Capture the cell that displays the provided text and extract its (x, y) central coordinate. 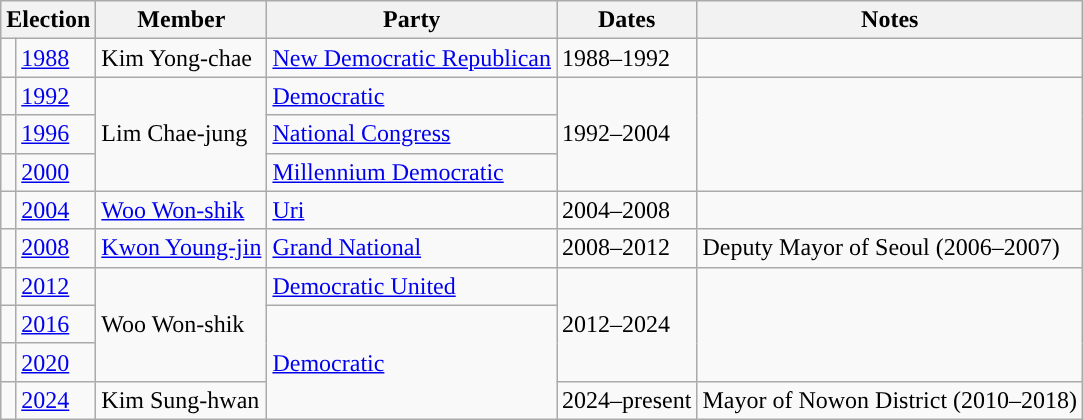
Member (182, 20)
National Congress (412, 134)
2024 (56, 400)
Lim Chae-jung (182, 134)
Election (48, 20)
1996 (56, 134)
1992 (56, 96)
Notes (890, 20)
New Democratic Republican (412, 58)
2004–2008 (627, 210)
2004 (56, 210)
2016 (56, 324)
Kwon Young-jin (182, 248)
2000 (56, 172)
Mayor of Nowon District (2010–2018) (890, 400)
1988 (56, 58)
Kim Yong-chae (182, 58)
2012–2024 (627, 324)
Democratic United (412, 286)
Deputy Mayor of Seoul (2006–2007) (890, 248)
Party (412, 20)
Kim Sung-hwan (182, 400)
Millennium Democratic (412, 172)
1992–2004 (627, 134)
2012 (56, 286)
2008–2012 (627, 248)
2008 (56, 248)
Uri (412, 210)
Grand National (412, 248)
1988–1992 (627, 58)
2024–present (627, 400)
Dates (627, 20)
2020 (56, 362)
